Identify which cell holds the provided text, then report its (x, y) central coordinate. 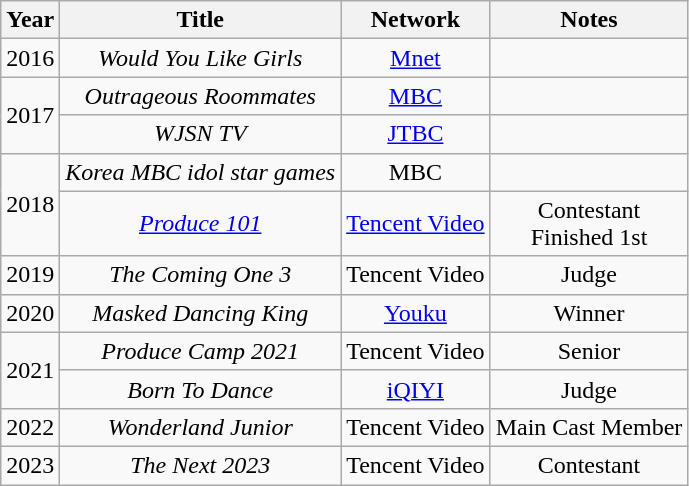
Notes (589, 20)
2018 (30, 204)
Produce 101 (200, 224)
Winner (589, 313)
The Next 2023 (200, 465)
2021 (30, 370)
2023 (30, 465)
Korea MBC idol star games (200, 172)
Youku (416, 313)
WJSN TV (200, 134)
Network (416, 20)
Main Cast Member (589, 427)
Title (200, 20)
2016 (30, 58)
Masked Dancing King (200, 313)
Contestant (589, 465)
Mnet (416, 58)
2019 (30, 275)
The Coming One 3 (200, 275)
2017 (30, 115)
Contestant Finished 1st (589, 224)
Born To Dance (200, 389)
iQIYI (416, 389)
JTBC (416, 134)
Senior (589, 351)
Would You Like Girls (200, 58)
Year (30, 20)
2022 (30, 427)
Wonderland Junior (200, 427)
Outrageous Roommates (200, 96)
2020 (30, 313)
Produce Camp 2021 (200, 351)
